Find where the given text appears and provide that cell's center as [x, y] coordinate. 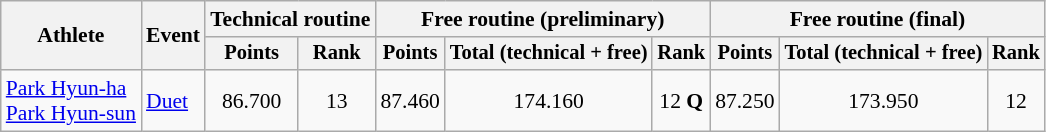
173.950 [884, 100]
87.250 [744, 100]
12 Q [681, 100]
Technical routine [290, 19]
Event [173, 36]
174.160 [549, 100]
87.460 [410, 100]
13 [336, 100]
12 [1016, 100]
Free routine (preliminary) [542, 19]
Athlete [71, 36]
Park Hyun-haPark Hyun-sun [71, 100]
Free routine (final) [878, 19]
Duet [173, 100]
86.700 [252, 100]
